Find where the given text appears and provide that cell's center as [X, Y] coordinate. 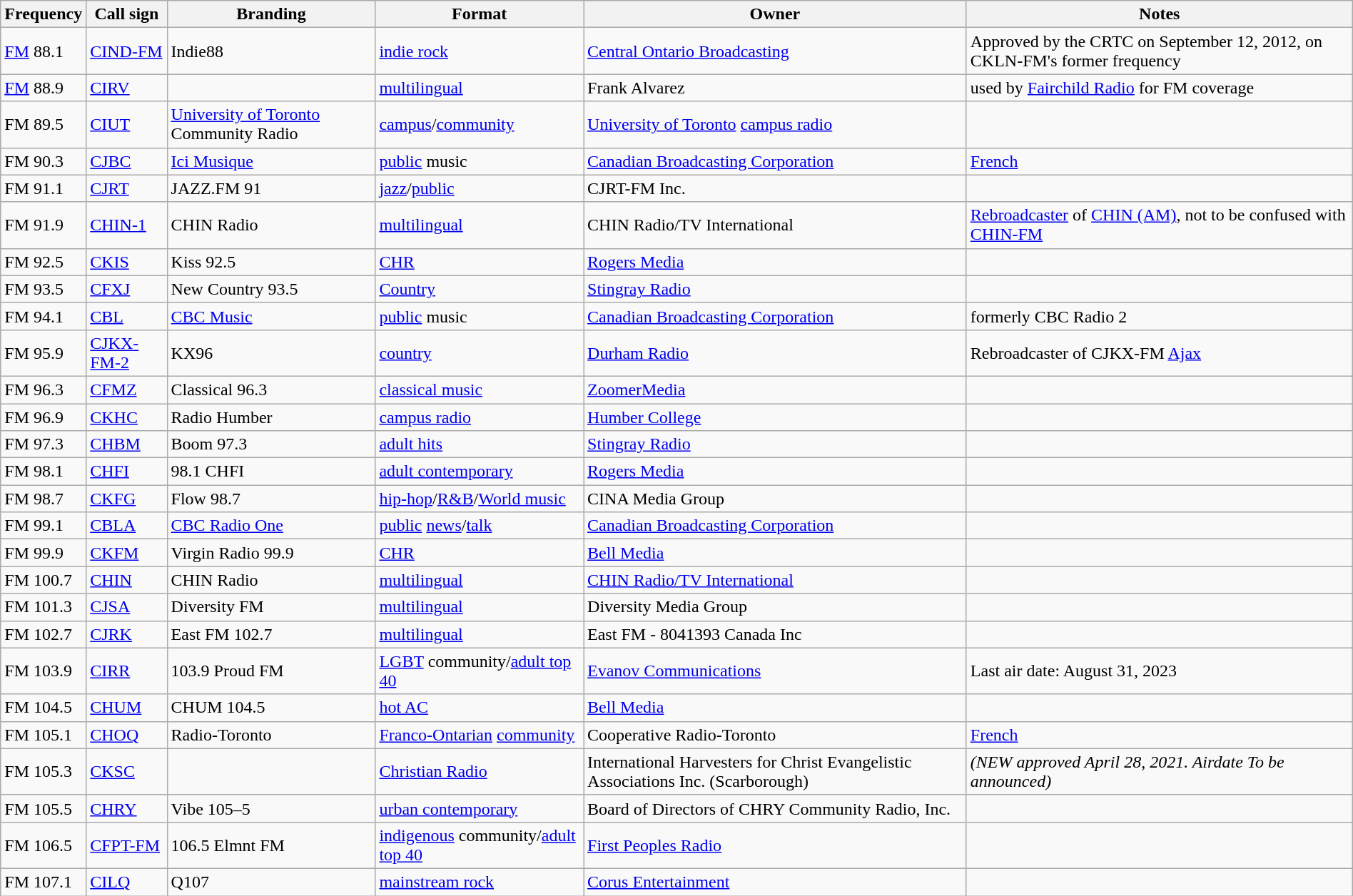
mainstream rock [480, 882]
98.1 CHFI [271, 472]
CBL [127, 316]
CFXJ [127, 289]
Boom 97.3 [271, 444]
Ici Musique [271, 161]
Flow 98.7 [271, 499]
CHUM 104.5 [271, 708]
FM 107.1 [44, 882]
Kiss 92.5 [271, 262]
CBC Music [271, 316]
Classical 96.3 [271, 390]
CFMZ [127, 390]
campus/community [480, 124]
FM 88.9 [44, 88]
CJRT [127, 188]
FM 106.5 [44, 845]
CHRY [127, 808]
Radio-Toronto [271, 735]
Rebroadcaster of CHIN (AM), not to be confused with CHIN-FM [1159, 225]
FM 91.1 [44, 188]
Country [480, 289]
Call sign [127, 14]
hot AC [480, 708]
CKHC [127, 417]
CHFI [127, 472]
CHUM [127, 708]
CKSC [127, 772]
Franco-Ontarian community [480, 735]
FM 105.1 [44, 735]
CJRT-FM Inc. [775, 188]
jazz/public [480, 188]
International Harvesters for Christ Evangelistic Associations Inc. (Scarborough) [775, 772]
CJRK [127, 634]
KX96 [271, 352]
JAZZ.FM 91 [271, 188]
Central Ontario Broadcasting [775, 51]
CBLA [127, 526]
FM 98.7 [44, 499]
Owner [775, 14]
indie rock [480, 51]
Frequency [44, 14]
FM 98.1 [44, 472]
FM 105.3 [44, 772]
ZoomerMedia [775, 390]
CIRR [127, 671]
used by Fairchild Radio for FM coverage [1159, 88]
CKIS [127, 262]
FM 101.3 [44, 607]
Vibe 105–5 [271, 808]
Cooperative Radio-Toronto [775, 735]
FM 95.9 [44, 352]
CHOQ [127, 735]
CINA Media Group [775, 499]
urban contemporary [480, 808]
FM 99.1 [44, 526]
East FM - 8041393 Canada Inc [775, 634]
FM 90.3 [44, 161]
campus radio [480, 417]
Board of Directors of CHRY Community Radio, Inc. [775, 808]
FM 97.3 [44, 444]
FM 102.7 [44, 634]
University of Toronto campus radio [775, 124]
Notes [1159, 14]
University of Toronto Community Radio [271, 124]
CJSA [127, 607]
Last air date: August 31, 2023 [1159, 671]
(NEW approved April 28, 2021. Airdate To be announced) [1159, 772]
CIUT [127, 124]
Diversity FM [271, 607]
East FM 102.7 [271, 634]
CILQ [127, 882]
Humber College [775, 417]
CJBC [127, 161]
FM 100.7 [44, 580]
New Country 93.5 [271, 289]
FM 104.5 [44, 708]
Format [480, 14]
CFPT-FM [127, 845]
CKFM [127, 553]
CIND-FM [127, 51]
First Peoples Radio [775, 845]
FM 99.9 [44, 553]
FM 91.9 [44, 225]
CHIN-1 [127, 225]
Durham Radio [775, 352]
FM 105.5 [44, 808]
FM 93.5 [44, 289]
FM 89.5 [44, 124]
Diversity Media Group [775, 607]
103.9 Proud FM [271, 671]
Evanov Communications [775, 671]
Branding [271, 14]
FM 96.9 [44, 417]
FM 92.5 [44, 262]
LGBT community/adult top 40 [480, 671]
FM 96.3 [44, 390]
Indie88 [271, 51]
FM 94.1 [44, 316]
FM 103.9 [44, 671]
formerly CBC Radio 2 [1159, 316]
adult hits [480, 444]
public news/talk [480, 526]
CHBM [127, 444]
Rebroadcaster of CJKX-FM Ajax [1159, 352]
adult contemporary [480, 472]
Q107 [271, 882]
FM 88.1 [44, 51]
Corus Entertainment [775, 882]
Radio Humber [271, 417]
CHIN [127, 580]
CIRV [127, 88]
CJKX-FM-2 [127, 352]
Approved by the CRTC on September 12, 2012, on CKLN-FM's former frequency [1159, 51]
106.5 Elmnt FM [271, 845]
Christian Radio [480, 772]
Virgin Radio 99.9 [271, 553]
Frank Alvarez [775, 88]
CBC Radio One [271, 526]
indigenous community/adult top 40 [480, 845]
classical music [480, 390]
CKFG [127, 499]
country [480, 352]
hip-hop/R&B/World music [480, 499]
